Extract the (X, Y) coordinate from the center of the cell holding the provided text.  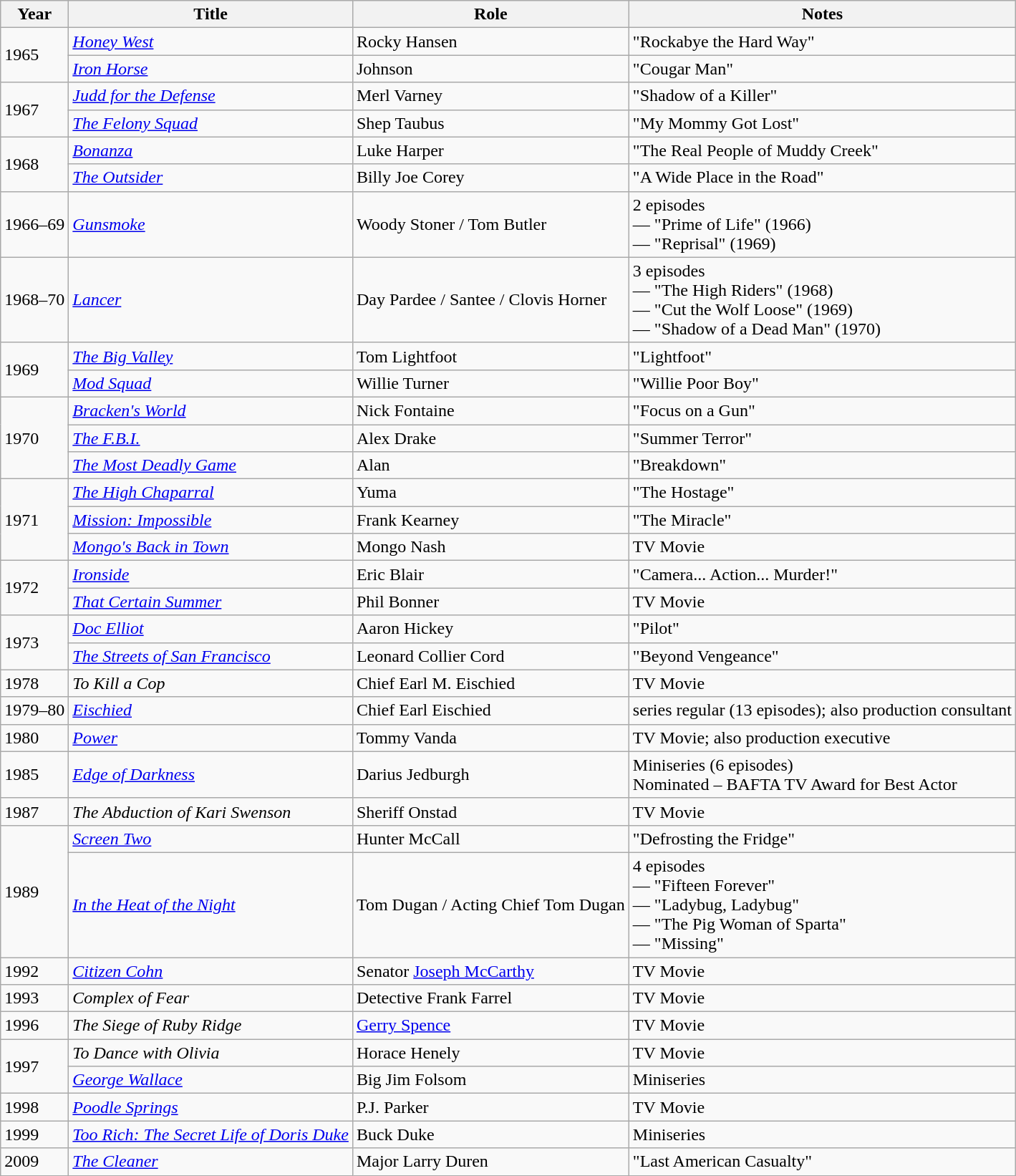
1973 (34, 642)
Merl Varney (490, 96)
"Rockabye the Hard Way" (822, 42)
1967 (34, 110)
3 episodes— "The High Riders" (1968)— "Cut the Wolf Loose" (1969)— "Shadow of a Dead Man" (1970) (822, 299)
Title (211, 14)
Alan (490, 466)
Bracken's World (211, 410)
1966–69 (34, 224)
Eischied (211, 710)
Bonanza (211, 150)
Phil Bonner (490, 602)
The Abduction of Kari Swenson (211, 811)
Rocky Hansen (490, 42)
"Last American Casualty" (822, 1162)
1998 (34, 1107)
1985 (34, 775)
1965 (34, 55)
"Lightfoot" (822, 356)
1979–80 (34, 710)
"The Hostage" (822, 493)
Major Larry Duren (490, 1162)
"A Wide Place in the Road" (822, 178)
"The Real People of Muddy Creek" (822, 150)
"Shadow of a Killer" (822, 96)
Screen Two (211, 839)
Eric Blair (490, 574)
Year (34, 14)
The Siege of Ruby Ridge (211, 1026)
TV Movie; also production executive (822, 738)
In the Heat of the Night (211, 905)
"Beyond Vengeance" (822, 656)
Horace Henely (490, 1053)
Mod Squad (211, 383)
Honey West (211, 42)
2009 (34, 1162)
P.J. Parker (490, 1107)
"Willie Poor Boy" (822, 383)
"Summer Terror" (822, 438)
Senator Joseph McCarthy (490, 970)
Citizen Cohn (211, 970)
Miniseries (6 episodes)Nominated – BAFTA TV Award for Best Actor (822, 775)
The F.B.I. (211, 438)
1987 (34, 811)
"Focus on a Gun" (822, 410)
To Kill a Cop (211, 683)
That Certain Summer (211, 602)
Leonard Collier Cord (490, 656)
2 episodes— "Prime of Life" (1966)— "Reprisal" (1969) (822, 224)
Detective Frank Farrel (490, 998)
Big Jim Folsom (490, 1080)
Tommy Vanda (490, 738)
1997 (34, 1066)
The Big Valley (211, 356)
Edge of Darkness (211, 775)
1978 (34, 683)
1971 (34, 520)
"Cougar Man" (822, 69)
1999 (34, 1134)
Buck Duke (490, 1134)
4 episodes— "Fifteen Forever"— "Ladybug, Ladybug"— "The Pig Woman of Sparta"— "Missing" (822, 905)
1972 (34, 588)
Complex of Fear (211, 998)
1980 (34, 738)
Alex Drake (490, 438)
Role (490, 14)
Iron Horse (211, 69)
Darius Jedburgh (490, 775)
Tom Dugan / Acting Chief Tom Dugan (490, 905)
To Dance with Olivia (211, 1053)
Frank Kearney (490, 520)
Judd for the Defense (211, 96)
1996 (34, 1026)
Power (211, 738)
1970 (34, 438)
Gunsmoke (211, 224)
Willie Turner (490, 383)
Aaron Hickey (490, 629)
1989 (34, 891)
Mongo's Back in Town (211, 547)
Billy Joe Corey (490, 178)
"Breakdown" (822, 466)
Too Rich: The Secret Life of Doris Duke (211, 1134)
The Cleaner (211, 1162)
The Most Deadly Game (211, 466)
Poodle Springs (211, 1107)
"Pilot" (822, 629)
series regular (13 episodes); also production consultant (822, 710)
Johnson (490, 69)
"My Mommy Got Lost" (822, 123)
The Outsider (211, 178)
Chief Earl M. Eischied (490, 683)
"Defrosting the Fridge" (822, 839)
Tom Lightfoot (490, 356)
Shep Taubus (490, 123)
Lancer (211, 299)
The Streets of San Francisco (211, 656)
1968–70 (34, 299)
Chief Earl Eischied (490, 710)
Woody Stoner / Tom Butler (490, 224)
Luke Harper (490, 150)
Hunter McCall (490, 839)
Ironside (211, 574)
George Wallace (211, 1080)
Nick Fontaine (490, 410)
Doc Elliot (211, 629)
The Felony Squad (211, 123)
Mongo Nash (490, 547)
1968 (34, 164)
Notes (822, 14)
Day Pardee / Santee / Clovis Horner (490, 299)
1993 (34, 998)
Mission: Impossible (211, 520)
"Camera... Action... Murder!" (822, 574)
1969 (34, 370)
1992 (34, 970)
Gerry Spence (490, 1026)
Sheriff Onstad (490, 811)
"The Miracle" (822, 520)
The High Chaparral (211, 493)
Yuma (490, 493)
